Identify which cell holds the provided text, then report its [X, Y] central coordinate. 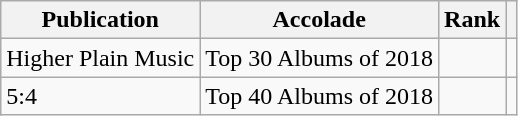
Publication [100, 20]
Top 40 Albums of 2018 [320, 96]
5:4 [100, 96]
Top 30 Albums of 2018 [320, 58]
Rank [472, 20]
Accolade [320, 20]
Higher Plain Music [100, 58]
